Capture the cell that displays the provided text and extract its (X, Y) central coordinate. 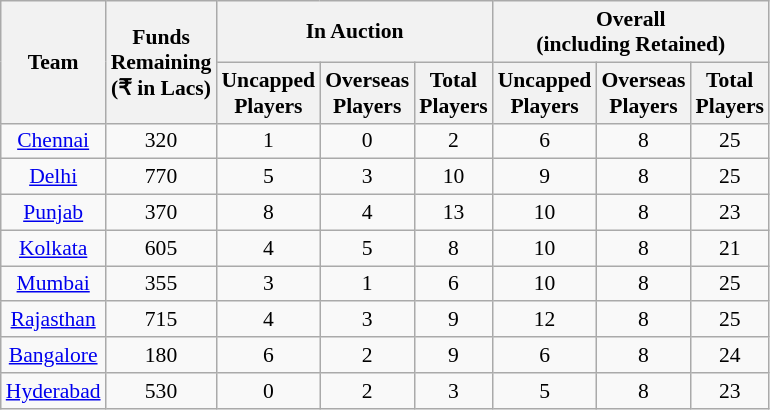
Hyderabad (54, 390)
24 (729, 355)
Rajasthan (54, 319)
Funds Remaining (₹ in Lacs) (162, 62)
Kolkata (54, 248)
Mumbai (54, 284)
530 (162, 390)
Bangalore (54, 355)
13 (453, 212)
370 (162, 212)
In Auction (354, 32)
770 (162, 177)
Chennai (54, 141)
715 (162, 319)
355 (162, 284)
12 (545, 319)
Punjab (54, 212)
21 (729, 248)
180 (162, 355)
Overall (including Retained) (631, 32)
320 (162, 141)
Delhi (54, 177)
Team (54, 62)
605 (162, 248)
